Scan for the cell matching the given text and deliver its (X, Y) coordinate at center. 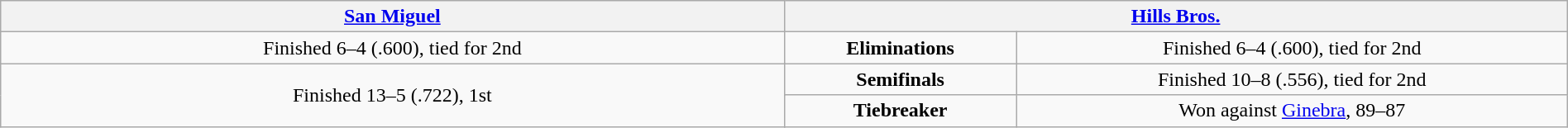
Won against Ginebra, 89–87 (1292, 111)
Finished 13–5 (.722), 1st (392, 95)
Finished 10–8 (.556), tied for 2nd (1292, 79)
Eliminations (900, 48)
Semifinals (900, 79)
Hills Bros. (1176, 17)
San Miguel (392, 17)
Tiebreaker (900, 111)
